Determine the (x, y) coordinate at the center of the cell enclosing the given text.  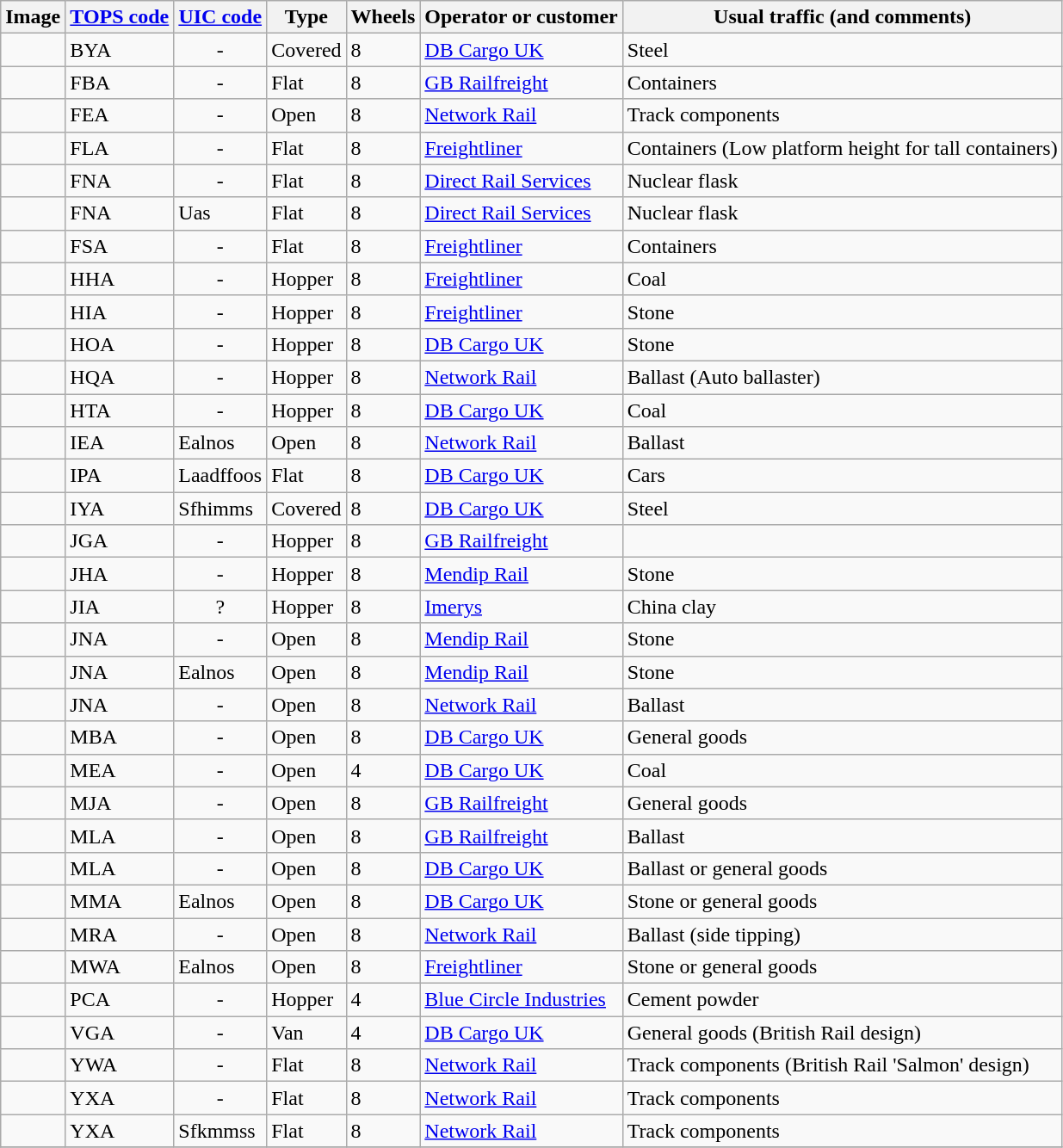
MBA (120, 738)
MJA (120, 803)
FSA (120, 246)
Wheels (383, 17)
FBA (120, 83)
IEA (120, 443)
YWA (120, 1065)
Ballast (Auto ballaster) (842, 377)
Cement powder (842, 1000)
Uas (220, 213)
? (220, 607)
HTA (120, 410)
VGA (120, 1033)
Ballast or general goods (842, 868)
JHA (120, 574)
Van (306, 1033)
Image (33, 17)
HHA (120, 279)
MWA (120, 967)
IPA (120, 476)
TOPS code (120, 17)
China clay (842, 607)
Containers (Low platform height for tall containers) (842, 148)
UIC code (220, 17)
JIA (120, 607)
MMA (120, 901)
HQA (120, 377)
Ballast (side tipping) (842, 934)
FLA (120, 148)
Usual traffic (and comments) (842, 17)
Sfkmmss (220, 1131)
Track components (British Rail 'Salmon' design) (842, 1065)
HIA (120, 312)
Blue Circle Industries (522, 1000)
HOA (120, 344)
BYA (120, 50)
JGA (120, 541)
Operator or customer (522, 17)
FEA (120, 115)
Sfhimms (220, 509)
Imerys (522, 607)
MRA (120, 934)
Type (306, 17)
Cars (842, 476)
PCA (120, 1000)
Laadffoos (220, 476)
General goods (British Rail design) (842, 1033)
MEA (120, 770)
IYA (120, 509)
